Return the [X, Y] coordinate for the center point of the cell that contains the specified text.  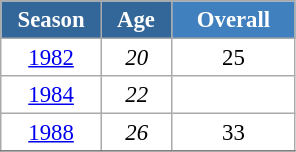
1984 [52, 95]
25 [234, 58]
Season [52, 20]
26 [136, 133]
22 [136, 95]
Overall [234, 20]
33 [234, 133]
Age [136, 20]
1988 [52, 133]
20 [136, 58]
1982 [52, 58]
